For the text-containing cell, return its midpoint in (x, y) coordinate format. 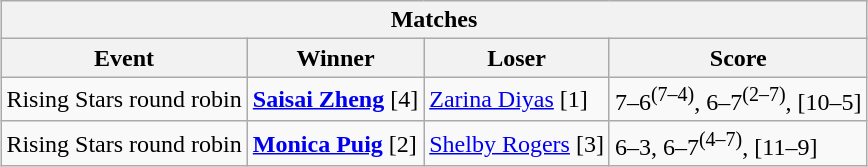
Loser (517, 58)
Saisai Zheng [4] (335, 100)
6–3, 6–7(4–7), [11–9] (738, 144)
Shelby Rogers [3] (517, 144)
Winner (335, 58)
Score (738, 58)
Zarina Diyas [1] (517, 100)
Event (124, 58)
Monica Puig [2] (335, 144)
7–6(7–4), 6–7(2–7), [10–5] (738, 100)
Matches (434, 20)
